Detect which cell encompasses the target text, then output its [X, Y] center coordinate. 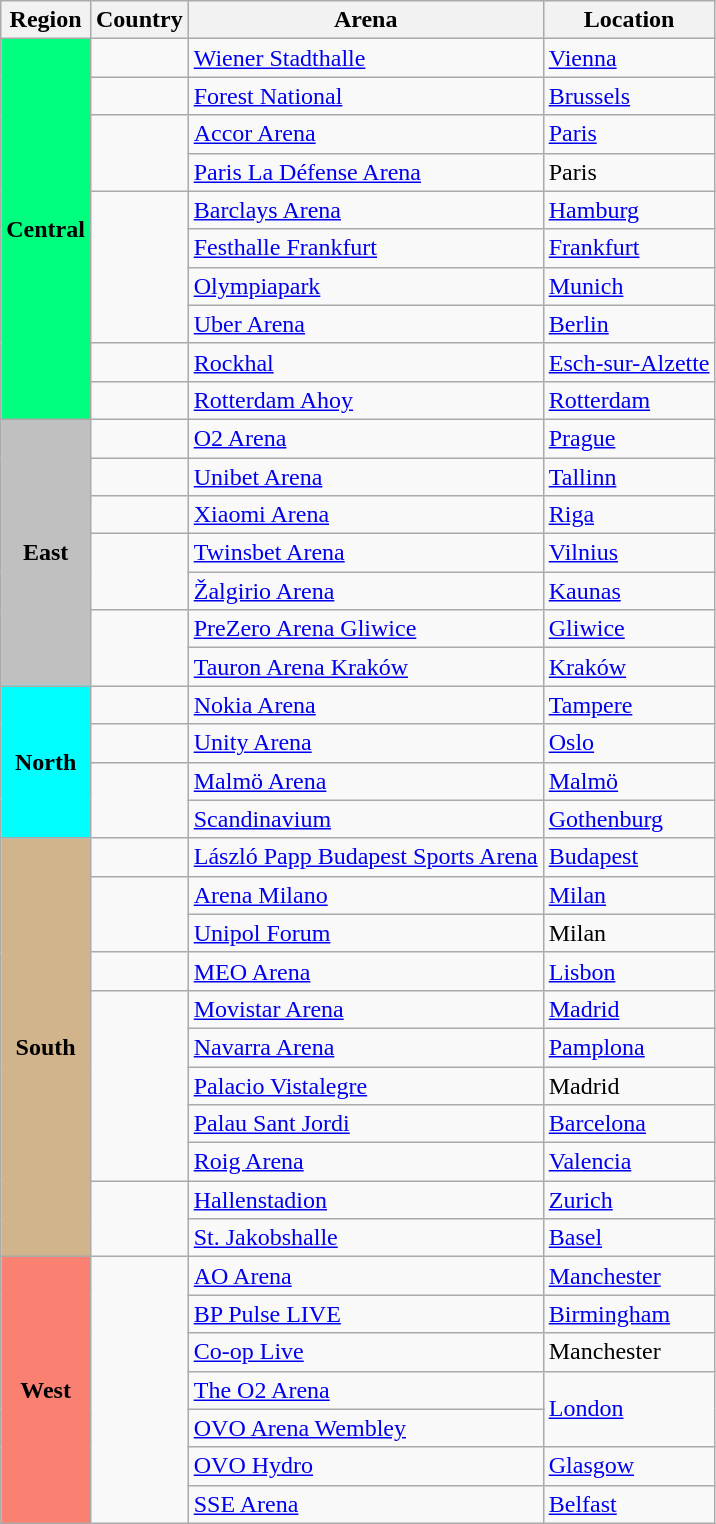
Hallenstadion [366, 1200]
Belfast [629, 1504]
Wiener Stadthalle [366, 58]
Tallinn [629, 477]
Zurich [629, 1200]
Rotterdam [629, 400]
Munich [629, 286]
Uber Arena [366, 324]
Gliwice [629, 629]
Barclays Arena [366, 210]
Central [46, 230]
Riga [629, 515]
Valencia [629, 1162]
Kraków [629, 667]
Birmingham [629, 1314]
Vienna [629, 58]
St. Jakobshalle [366, 1238]
Frankfurt [629, 248]
Festhalle Frankfurt [366, 248]
OVO Hydro [366, 1466]
Twinsbet Arena [366, 553]
Palacio Vistalegre [366, 1085]
PreZero Arena Gliwice [366, 629]
Gothenburg [629, 819]
West [46, 1390]
Movistar Arena [366, 1009]
Unipol Forum [366, 933]
Glasgow [629, 1466]
Scandinavium [366, 819]
Location [629, 20]
Rockhal [366, 362]
Region [46, 20]
Accor Arena [366, 134]
Navarra Arena [366, 1047]
Basel [629, 1238]
Esch-sur-Alzette [629, 362]
Unibet Arena [366, 477]
MEO Arena [366, 971]
Barcelona [629, 1124]
Palau Sant Jordi [366, 1124]
Žalgirio Arena [366, 591]
Arena [366, 20]
Rotterdam Ahoy [366, 400]
SSE Arena [366, 1504]
Olympiapark [366, 286]
Prague [629, 438]
Malmö Arena [366, 781]
Brussels [629, 96]
BP Pulse LIVE [366, 1314]
South [46, 1048]
East [46, 552]
Nokia Arena [366, 705]
Vilnius [629, 553]
Lisbon [629, 971]
The O2 Arena [366, 1390]
Forest National [366, 96]
Country [139, 20]
Oslo [629, 743]
OVO Arena Wembley [366, 1428]
Xiaomi Arena [366, 515]
Budapest [629, 857]
London [629, 1409]
Berlin [629, 324]
Tauron Arena Kraków [366, 667]
Hamburg [629, 210]
Malmö [629, 781]
Tampere [629, 705]
AO Arena [366, 1276]
North [46, 762]
Roig Arena [366, 1162]
László Papp Budapest Sports Arena [366, 857]
Kaunas [629, 591]
Pamplona [629, 1047]
O2 Arena [366, 438]
Unity Arena [366, 743]
Co-op Live [366, 1352]
Arena Milano [366, 895]
Paris La Défense Arena [366, 172]
